Locate the cell with the specified text and output its [X, Y] center coordinate. 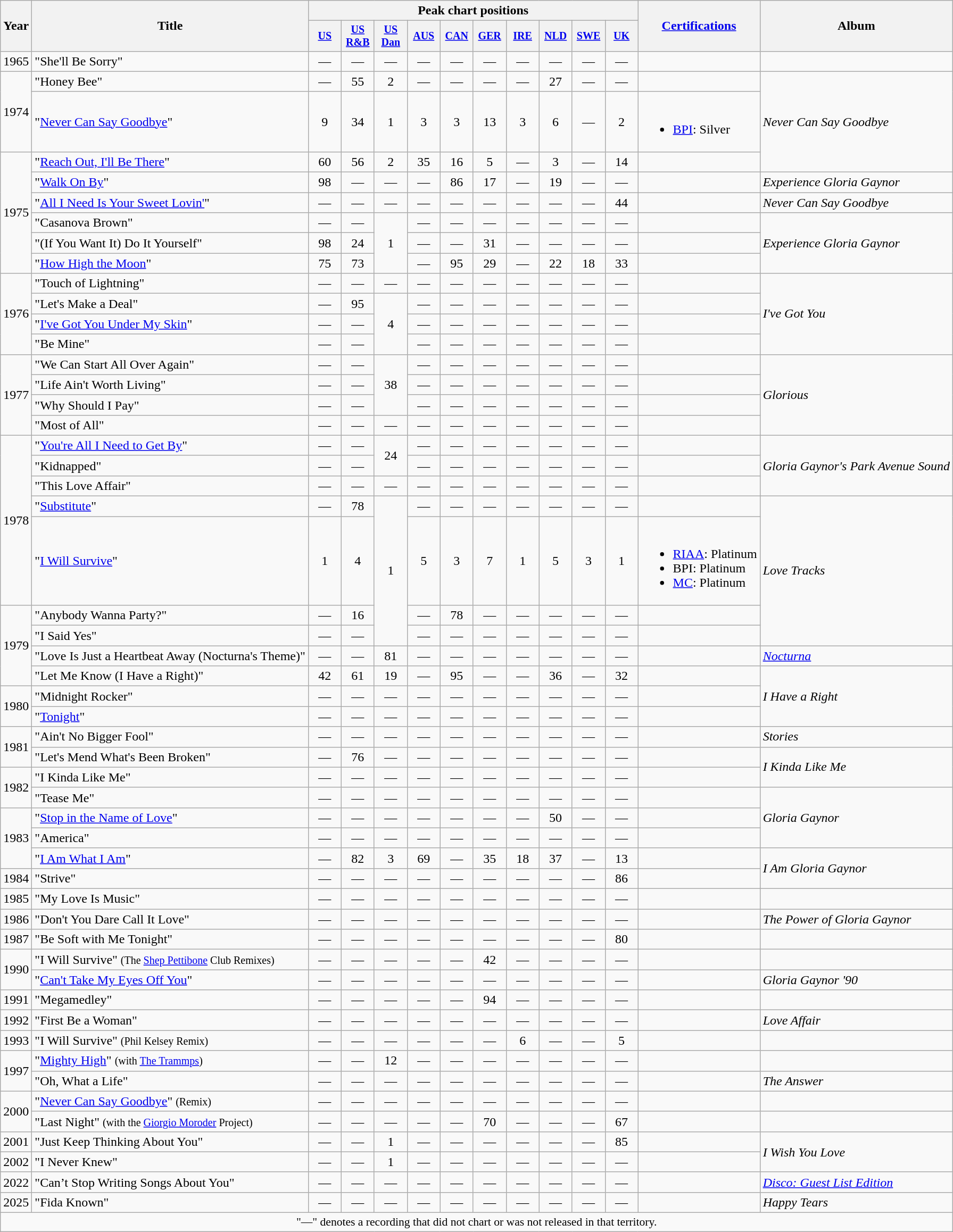
1981 [16, 747]
55 [358, 81]
70 [490, 1121]
BPI: Silver [699, 121]
Album [856, 26]
I Am Gloria Gaynor [856, 868]
"Never Can Say Goodbye" [170, 121]
"Be Soft with Me Tonight" [170, 939]
1985 [16, 899]
"Most of All" [170, 425]
2001 [16, 1142]
I Wish You Love [856, 1152]
1976 [16, 314]
94 [490, 1000]
Certifications [699, 26]
"I've Got You Under My Skin" [170, 324]
2002 [16, 1162]
Love Affair [856, 1020]
14 [621, 162]
AUS [424, 36]
82 [358, 858]
USR&B [358, 36]
SWE [589, 36]
1974 [16, 112]
2025 [16, 1202]
1977 [16, 395]
1986 [16, 919]
Year [16, 26]
1975 [16, 212]
81 [391, 656]
12 [391, 1061]
1991 [16, 1000]
1987 [16, 939]
"You're All I Need to Get By" [170, 445]
67 [621, 1121]
Peak chart positions [473, 11]
"(If You Want It) Do It Yourself" [170, 243]
Gloria Gaynor [856, 818]
"I Will Survive" (Phil Kelsey Remix) [170, 1040]
"I Said Yes" [170, 636]
1993 [16, 1040]
"Tonight" [170, 717]
1979 [16, 646]
"Last Night" (with the Giorgio Moroder Project) [170, 1121]
I've Got You [856, 314]
Gloria Gaynor's Park Avenue Sound [856, 465]
60 [325, 162]
1992 [16, 1020]
UK [621, 36]
34 [358, 121]
"Let Me Know (I Have a Right)" [170, 676]
"Casanova Brown" [170, 223]
"Strive" [170, 878]
80 [621, 939]
56 [358, 162]
"Be Mine" [170, 344]
Stories [856, 737]
1983 [16, 838]
76 [358, 757]
"Honey Bee" [170, 81]
Disco: Guest List Edition [856, 1182]
USDan [391, 36]
"I Am What I Am" [170, 858]
32 [621, 676]
"Just Keep Thinking About You" [170, 1142]
The Power of Gloria Gaynor [856, 919]
Love Tracks [856, 571]
27 [556, 81]
"All I Need Is Your Sweet Lovin'" [170, 203]
US [325, 36]
1984 [16, 878]
Nocturna [856, 656]
38 [391, 385]
1982 [16, 787]
Happy Tears [856, 1202]
"Don't You Dare Call It Love" [170, 919]
GER [490, 36]
37 [556, 858]
NLD [556, 36]
9 [325, 121]
"Touch of Lightning" [170, 284]
CAN [457, 36]
Glorious [856, 395]
"I Never Knew" [170, 1162]
2000 [16, 1111]
73 [358, 263]
29 [490, 263]
"I Will Survive" [170, 561]
1997 [16, 1071]
"Anybody Wanna Party?" [170, 615]
44 [621, 203]
"Reach Out, I'll Be There" [170, 162]
"—" denotes a recording that did not chart or was not released in that territory. [477, 1222]
"Mighty High" (with The Trammps) [170, 1061]
I Have a Right [856, 696]
"Can’t Stop Writing Songs About You" [170, 1182]
"Ain't No Bigger Fool" [170, 737]
"Stop in the Name of Love" [170, 818]
"I Kinda Like Me" [170, 777]
1978 [16, 520]
"Love Is Just a Heartbeat Away (Nocturna's Theme)" [170, 656]
Gloria Gaynor '90 [856, 980]
IRE [523, 36]
"Oh, What a Life" [170, 1081]
"Tease Me" [170, 797]
85 [621, 1142]
"Life Ain't Worth Living" [170, 385]
1980 [16, 706]
"Let's Make a Deal" [170, 304]
50 [556, 818]
22 [556, 263]
69 [424, 858]
36 [556, 676]
"My Love Is Music" [170, 899]
The Answer [856, 1081]
7 [490, 561]
"This Love Affair" [170, 486]
"Substitute" [170, 506]
17 [490, 182]
"I Will Survive" (The Shep Pettibone Club Remixes) [170, 960]
"Midnight Rocker" [170, 696]
"Fida Known" [170, 1202]
"Can't Take My Eyes Off You" [170, 980]
"How High the Moon" [170, 263]
33 [621, 263]
1965 [16, 61]
"First Be a Woman" [170, 1020]
2022 [16, 1182]
RIAA: PlatinumBPI: PlatinumMC: Platinum [699, 561]
"Walk On By" [170, 182]
Title [170, 26]
31 [490, 243]
I Kinda Like Me [856, 767]
"Let's Mend What's Been Broken" [170, 757]
"Never Can Say Goodbye" (Remix) [170, 1101]
"She'll Be Sorry" [170, 61]
"We Can Start All Over Again" [170, 364]
"Why Should I Pay" [170, 405]
61 [358, 676]
75 [325, 263]
"Megamedley" [170, 1000]
1990 [16, 970]
"America" [170, 838]
"Kidnapped" [170, 465]
